Provide the (x, y) coordinate of the cell's center where the given text is located.  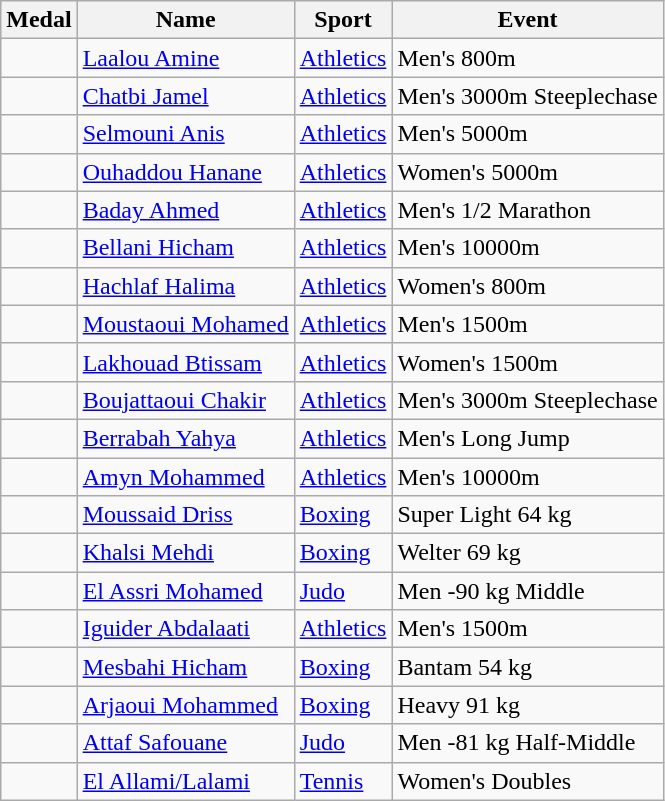
Mesbahi Hicham (186, 667)
Tennis (343, 781)
Laalou Amine (186, 58)
Men's 1/2 Marathon (528, 210)
Moustaoui Mohamed (186, 324)
Super Light 64 kg (528, 515)
Berrabah Yahya (186, 438)
Baday Ahmed (186, 210)
Iguider Abdalaati (186, 629)
Men's 5000m (528, 134)
Moussaid Driss (186, 515)
Chatbi Jamel (186, 96)
Medal (39, 20)
Women's 800m (528, 286)
Heavy 91 kg (528, 705)
Hachlaf Halima (186, 286)
Sport (343, 20)
Women's 5000m (528, 172)
Name (186, 20)
Event (528, 20)
Men's 800m (528, 58)
El Allami/Lalami (186, 781)
El Assri Mohamed (186, 591)
Ouhaddou Hanane (186, 172)
Bantam 54 kg (528, 667)
Selmouni Anis (186, 134)
Arjaoui Mohammed (186, 705)
Khalsi Mehdi (186, 553)
Women's 1500m (528, 362)
Men's Long Jump (528, 438)
Welter 69 kg (528, 553)
Women's Doubles (528, 781)
Attaf Safouane (186, 743)
Boujattaoui Chakir (186, 400)
Amyn Mohammed (186, 477)
Bellani Hicham (186, 248)
Lakhouad Btissam (186, 362)
Men -81 kg Half-Middle (528, 743)
Men -90 kg Middle (528, 591)
